Return (x, y) of the center of cell containing provided text 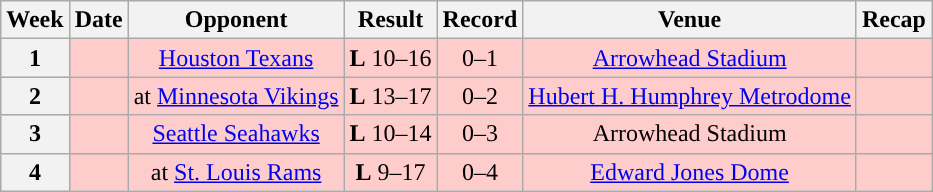
Houston Texans (236, 58)
0–4 (480, 172)
Edward Jones Dome (690, 172)
L 10–16 (390, 58)
0–1 (480, 58)
Hubert H. Humphrey Metrodome (690, 96)
Result (390, 20)
L 9–17 (390, 172)
4 (35, 172)
Record (480, 20)
Seattle Seahawks (236, 134)
0–2 (480, 96)
L 13–17 (390, 96)
Week (35, 20)
Opponent (236, 20)
Date (98, 20)
2 (35, 96)
Venue (690, 20)
1 (35, 58)
Recap (894, 20)
at Minnesota Vikings (236, 96)
L 10–14 (390, 134)
at St. Louis Rams (236, 172)
3 (35, 134)
0–3 (480, 134)
